Output the (x, y) coordinate of the center of the cell containing the given text.  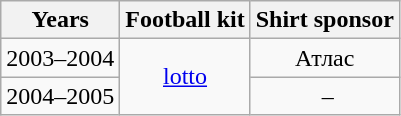
Атлас (324, 58)
2004–2005 (60, 96)
2003–2004 (60, 58)
Football kit (185, 20)
– (324, 96)
Shirt sponsor (324, 20)
Years (60, 20)
lotto (185, 77)
